Pinpoint the cell where the given text exists, returning its (X, Y) midpoint coordinate. 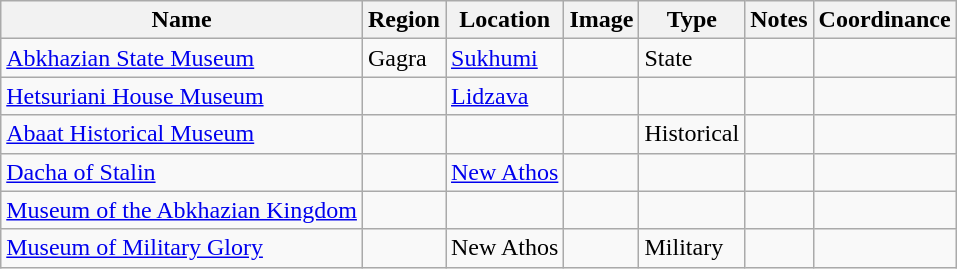
Museum of Military Glory (182, 248)
Sukhumi (505, 58)
Historical (692, 134)
Name (182, 20)
State (692, 58)
Image (602, 20)
Military (692, 248)
Dacha of Stalin (182, 172)
Coordinance (884, 20)
Type (692, 20)
Gagra (404, 58)
Notes (779, 20)
Lidzava (505, 96)
Region (404, 20)
Abkhazian State Museum (182, 58)
Hetsuriani House Museum (182, 96)
Abaat Historical Museum (182, 134)
Location (505, 20)
Museum of the Abkhazian Kingdom (182, 210)
